Find where the given text appears and provide that cell's center as [x, y] coordinate. 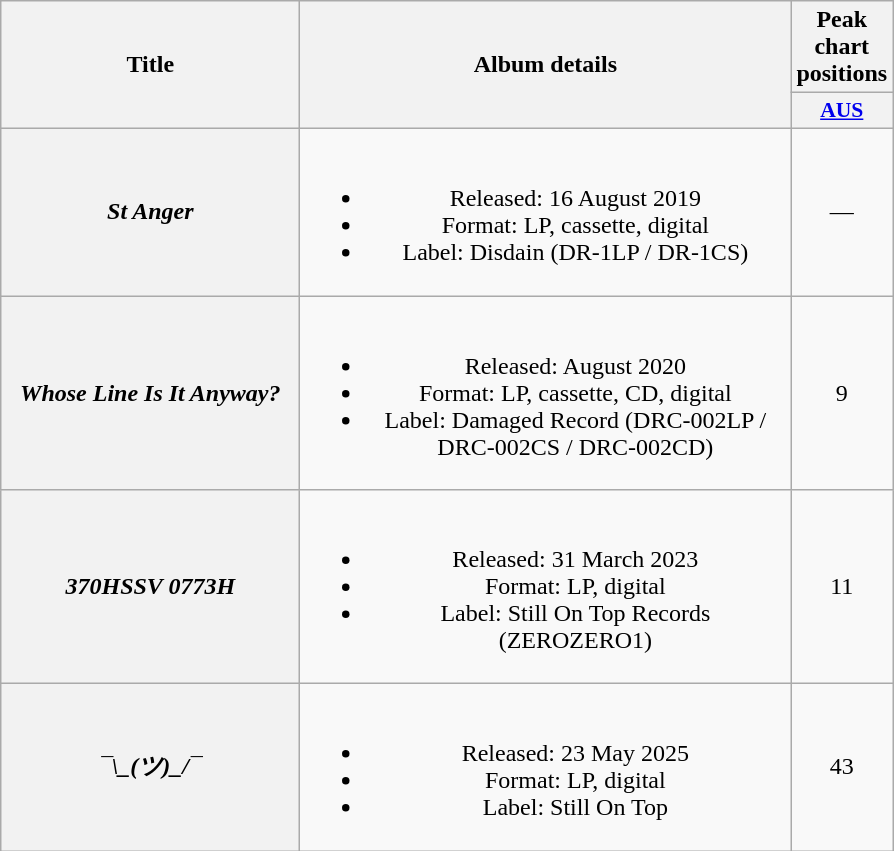
Album details [546, 65]
¯\_(ツ)_/¯ [150, 768]
Released: 23 May 2025Format: LP, digitalLabel: Still On Top [546, 768]
43 [842, 768]
Title [150, 65]
Whose Line Is It Anyway? [150, 393]
Peak chart positions [842, 47]
Released: 31 March 2023Format: LP, digitalLabel: Still On Top Records (ZEROZERO1) [546, 587]
— [842, 212]
St Anger [150, 212]
9 [842, 393]
AUS [842, 111]
Released: August 2020Format: LP, cassette, CD, digitalLabel: Damaged Record (DRC-002LP / DRC-002CS / DRC-002CD) [546, 393]
Released: 16 August 2019Format: LP, cassette, digitalLabel: Disdain (DR-1LP / DR-1CS) [546, 212]
370HSSV 0773H [150, 587]
11 [842, 587]
